For the text-containing cell, return its midpoint in (X, Y) coordinate format. 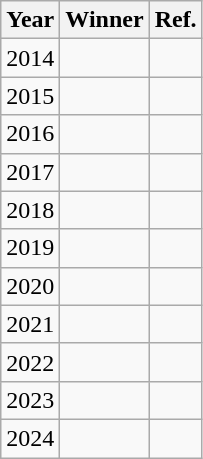
Winner (104, 20)
2023 (30, 400)
2020 (30, 286)
2014 (30, 58)
2021 (30, 324)
2018 (30, 210)
Year (30, 20)
2024 (30, 438)
2022 (30, 362)
Ref. (176, 20)
2015 (30, 96)
2016 (30, 134)
2017 (30, 172)
2019 (30, 248)
